Capture the cell that displays the provided text and extract its (X, Y) central coordinate. 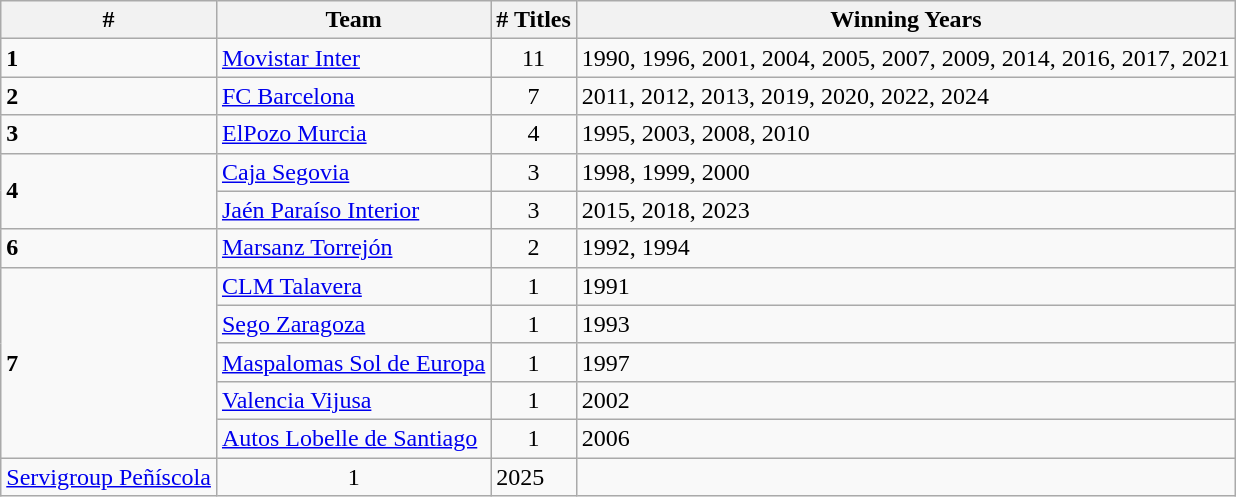
# Titles (534, 20)
Marsanz Torrejón (353, 248)
Servigroup Peñíscola (109, 477)
1997 (906, 362)
2006 (906, 438)
Maspalomas Sol de Europa (353, 362)
1995, 2003, 2008, 2010 (906, 134)
1990, 1996, 2001, 2004, 2005, 2007, 2009, 2014, 2016, 2017, 2021 (906, 58)
2002 (906, 400)
2011, 2012, 2013, 2019, 2020, 2022, 2024 (906, 96)
Team (353, 20)
2015, 2018, 2023 (906, 210)
Winning Years (906, 20)
1992, 1994 (906, 248)
# (109, 20)
CLM Talavera (353, 286)
11 (534, 58)
Jaén Paraíso Interior (353, 210)
2025 (534, 477)
1998, 1999, 2000 (906, 172)
1991 (906, 286)
Caja Segovia (353, 172)
Autos Lobelle de Santiago (353, 438)
1993 (906, 324)
Valencia Vijusa (353, 400)
ElPozo Murcia (353, 134)
Sego Zaragoza (353, 324)
Movistar Inter (353, 58)
6 (109, 248)
FC Barcelona (353, 96)
